Detect which cell encompasses the target text, then output its [X, Y] center coordinate. 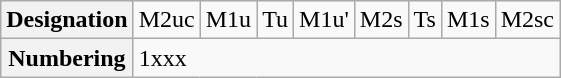
M2sc [527, 20]
Ts [424, 20]
Numbering [67, 58]
Tu [276, 20]
M1s [468, 20]
1xxx [346, 58]
M2uc [166, 20]
Designation [67, 20]
M1u [228, 20]
M2s [381, 20]
M1u' [324, 20]
